Pinpoint the cell where the given text exists, returning its [X, Y] midpoint coordinate. 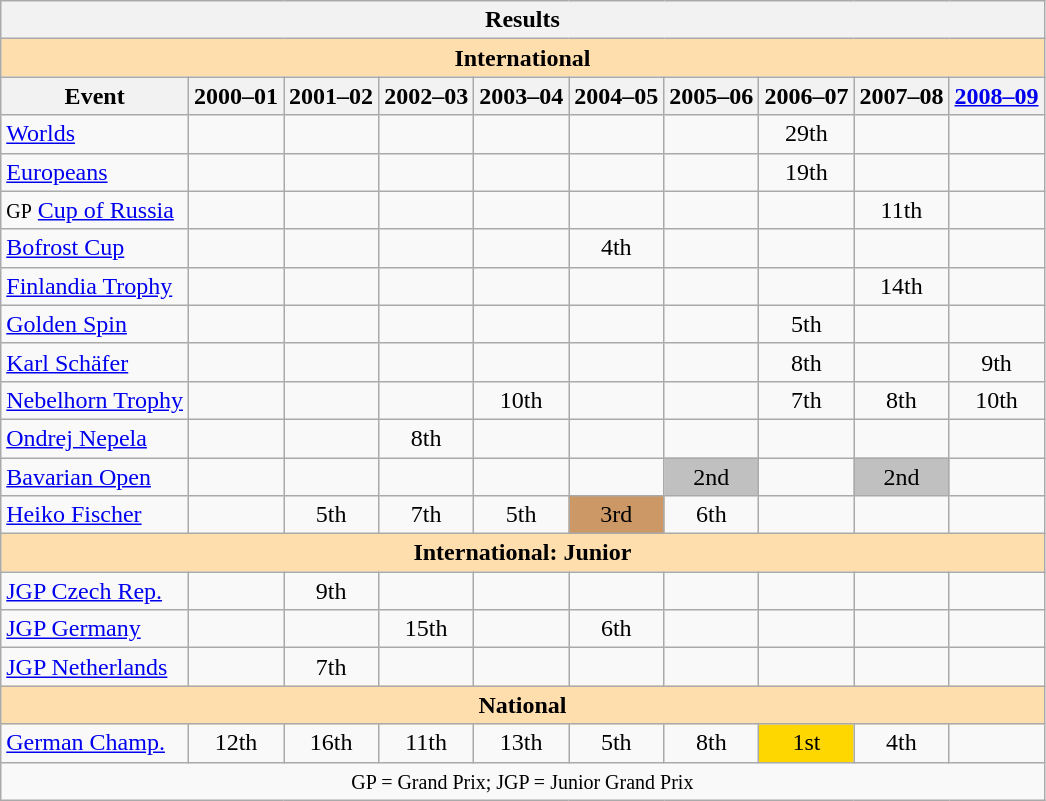
2001–02 [332, 96]
1st [806, 743]
Results [522, 20]
15th [426, 629]
Bavarian Open [95, 477]
Ondrej Nepela [95, 438]
Bofrost Cup [95, 248]
2008–09 [996, 96]
International: Junior [522, 553]
Finlandia Trophy [95, 286]
GP = Grand Prix; JGP = Junior Grand Prix [522, 781]
Golden Spin [95, 324]
International [522, 58]
2006–07 [806, 96]
2002–03 [426, 96]
Event [95, 96]
2003–04 [522, 96]
Nebelhorn Trophy [95, 400]
German Champ. [95, 743]
Europeans [95, 172]
29th [806, 134]
12th [236, 743]
3rd [616, 515]
14th [902, 286]
JGP Netherlands [95, 667]
National [522, 705]
19th [806, 172]
Karl Schäfer [95, 362]
GP Cup of Russia [95, 210]
2004–05 [616, 96]
2005–06 [712, 96]
16th [332, 743]
13th [522, 743]
Heiko Fischer [95, 515]
JGP Czech Rep. [95, 591]
2007–08 [902, 96]
2000–01 [236, 96]
JGP Germany [95, 629]
Worlds [95, 134]
